Provide the (X, Y) coordinate of the cell's center where the given text is located.  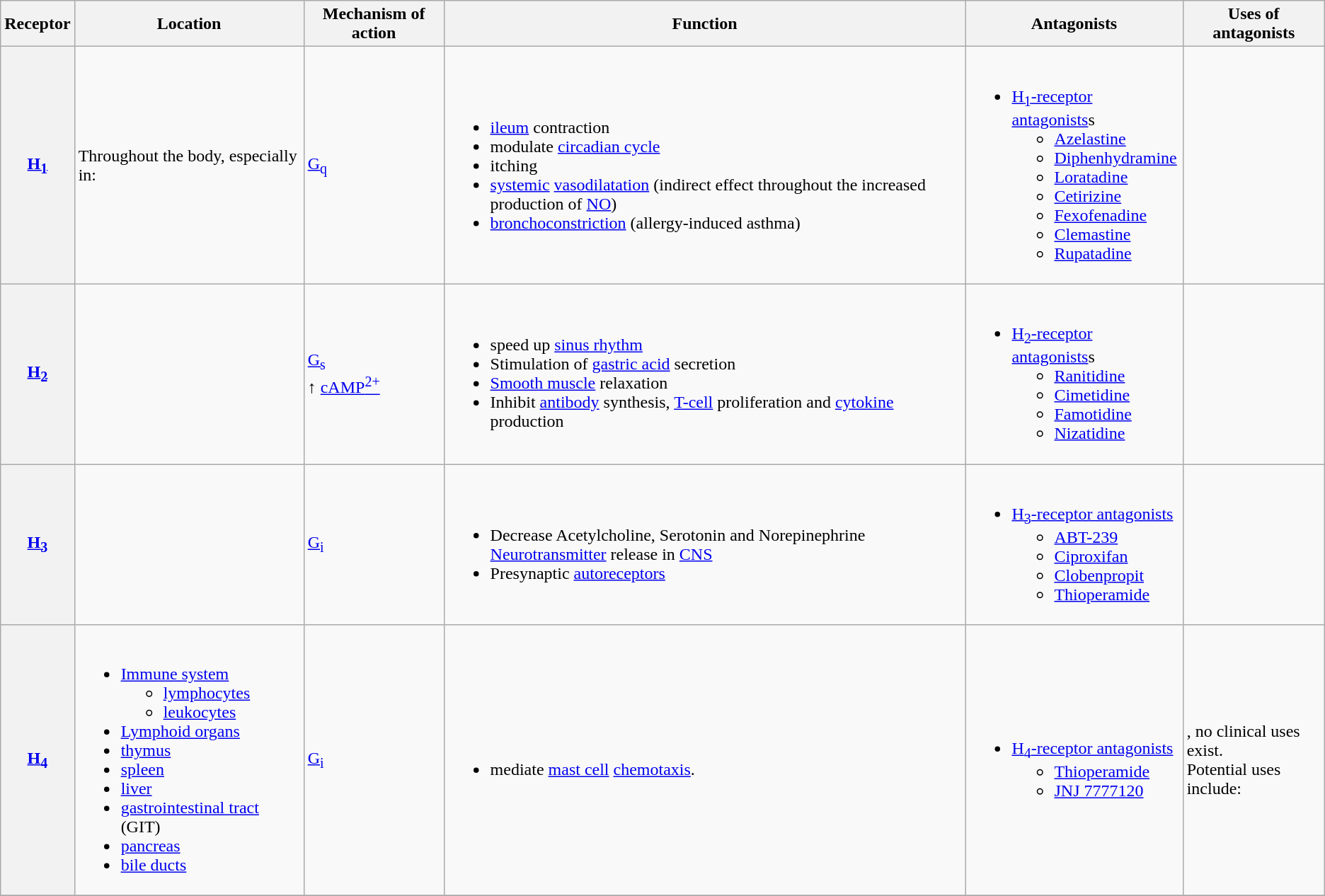
Location (189, 24)
Decrease Acetylcholine, Serotonin and Norepinephrine Neurotransmitter release in CNSPresynaptic autoreceptors (705, 545)
Gq (374, 166)
H3-receptor antagonistsABT-239CiproxifanClobenpropitThioperamide (1074, 545)
Function (705, 24)
H4-receptor antagonistsThioperamideJNJ 7777120 (1074, 760)
H2-receptor antagonistssRanitidineCimetidineFamotidineNizatidine (1074, 374)
Immune systemlymphocytesleukocytesLymphoid organsthymusspleenlivergastrointestinal tract (GIT)pancreasbile ducts (189, 760)
H3 (38, 545)
, no clinical uses exist.Potential uses include: (1254, 760)
Gs ↑ cAMP2+ (374, 374)
H2 (38, 374)
H1 (38, 166)
Antagonists (1074, 24)
mediate mast cell chemotaxis. (705, 760)
H1-receptor antagonistssAzelastineDiphenhydramineLoratadineCetirizineFexofenadineClemastineRupatadine (1074, 166)
Throughout the body, especially in: (189, 166)
Receptor (38, 24)
H4 (38, 760)
Uses of antagonists (1254, 24)
Mechanism of action (374, 24)
